Scan for the cell matching the given text and deliver its (x, y) coordinate at center. 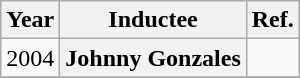
Johnny Gonzales (153, 58)
Inductee (153, 20)
Ref. (272, 20)
Year (30, 20)
2004 (30, 58)
